Extract the (x, y) coordinate from the center of the cell holding the provided text.  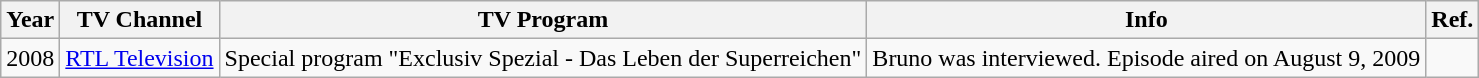
2008 (30, 58)
RTL Television (140, 58)
Ref. (1452, 20)
TV Channel (140, 20)
Bruno was interviewed. Episode aired on August 9, 2009 (1146, 58)
Info (1146, 20)
Year (30, 20)
Special program "Exclusiv Spezial - Das Leben der Superreichen" (543, 58)
TV Program (543, 20)
